Return [X, Y] of the center of cell containing provided text 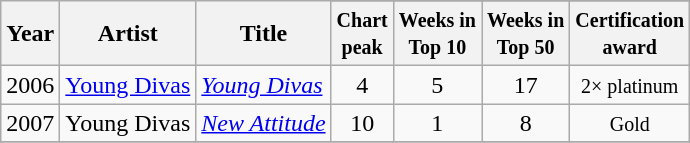
10 [362, 123]
17 [526, 85]
Weeks inTop 10 [437, 34]
1 [437, 123]
Weeks inTop 50 [526, 34]
Chartpeak [362, 34]
Certificationaward [630, 34]
Artist [128, 34]
4 [362, 85]
5 [437, 85]
2007 [30, 123]
2× platinum [630, 85]
Gold [630, 123]
8 [526, 123]
Year [30, 34]
Title [264, 34]
New Attitude [264, 123]
2006 [30, 85]
